Return [X, Y] of the center of cell containing provided text 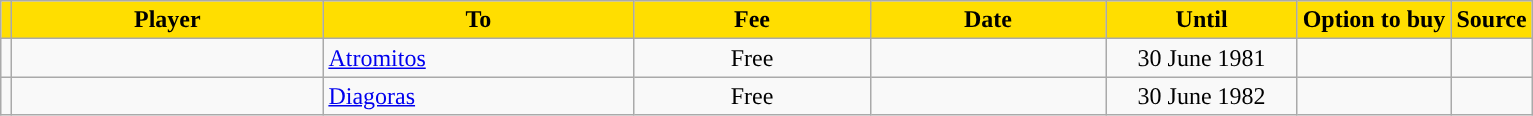
Option to buy [1374, 20]
Diagoras [478, 96]
30 June 1982 [1202, 96]
Fee [752, 20]
To [478, 20]
Player [168, 20]
Source [1492, 20]
Date [988, 20]
Until [1202, 20]
Atromitos [478, 58]
30 June 1981 [1202, 58]
